Return [x, y] of the center of cell containing provided text 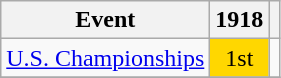
1st [240, 58]
U.S. Championships [106, 58]
Event [106, 20]
1918 [240, 20]
